Extract the [x, y] coordinate from the center of the cell holding the provided text.  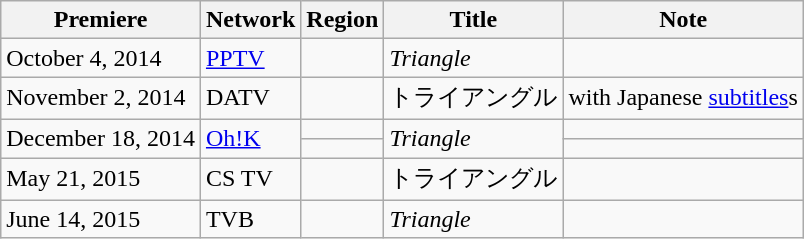
Network [250, 20]
May 21, 2015 [101, 180]
June 14, 2015 [101, 219]
Premiere [101, 20]
Title [474, 20]
PPTV [250, 58]
October 4, 2014 [101, 58]
November 2, 2014 [101, 98]
TVB [250, 219]
Region [342, 20]
Oh!K [250, 138]
December 18, 2014 [101, 138]
Note [683, 20]
CS TV [250, 180]
with Japanese subtitless [683, 98]
DATV [250, 98]
